Return (X, Y) of the center of cell containing provided text 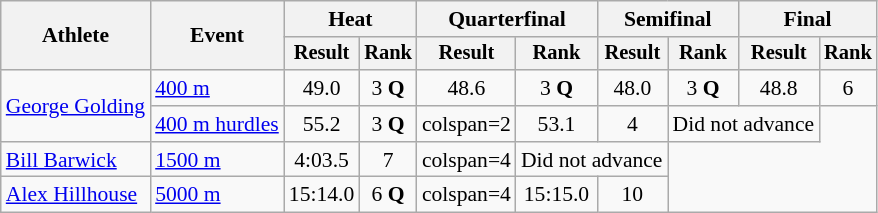
Heat (350, 19)
5000 m (217, 195)
George Golding (76, 106)
1500 m (217, 160)
15:15.0 (556, 195)
400 m hurdles (217, 124)
Final (807, 19)
48.6 (466, 88)
colspan=2 (466, 124)
55.2 (322, 124)
Athlete (76, 36)
53.1 (556, 124)
4 (632, 124)
Semifinal (668, 19)
Alex Hillhouse (76, 195)
Bill Barwick (76, 160)
49.0 (322, 88)
6 Q (388, 195)
48.0 (632, 88)
48.8 (778, 88)
6 (848, 88)
10 (632, 195)
7 (388, 160)
Event (217, 36)
400 m (217, 88)
4:03.5 (322, 160)
15:14.0 (322, 195)
Quarterfinal (507, 19)
